Provide the (X, Y) coordinate of the cell's center where the given text is located.  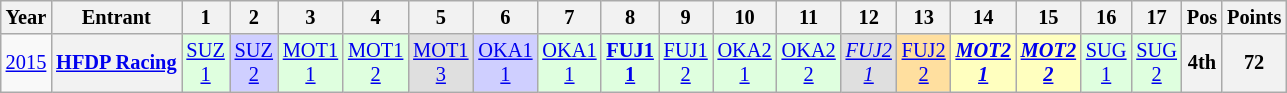
10 (745, 17)
FUJ22 (924, 63)
MOT11 (310, 63)
6 (505, 17)
Points (1254, 17)
12 (869, 17)
3 (310, 17)
72 (1254, 63)
11 (809, 17)
2 (254, 17)
MOT21 (984, 63)
5 (440, 17)
FUJ21 (869, 63)
16 (1106, 17)
1 (206, 17)
OKA21 (745, 63)
FUJ12 (686, 63)
7 (569, 17)
Pos (1202, 17)
SUZ2 (254, 63)
MOT12 (376, 63)
14 (984, 17)
15 (1048, 17)
Year (26, 17)
SUG2 (1156, 63)
Entrant (116, 17)
2015 (26, 63)
SUG1 (1106, 63)
9 (686, 17)
HFDP Racing (116, 63)
MOT13 (440, 63)
4 (376, 17)
4th (1202, 63)
SUZ1 (206, 63)
OKA22 (809, 63)
MOT22 (1048, 63)
17 (1156, 17)
8 (630, 17)
13 (924, 17)
FUJ11 (630, 63)
